Extract the (x, y) coordinate from the center of the cell holding the provided text.  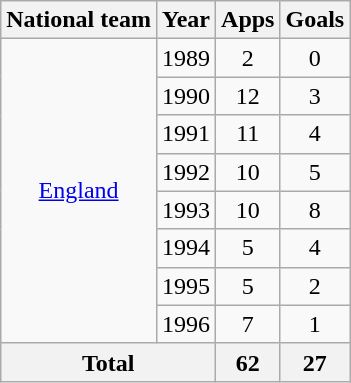
Year (186, 20)
62 (248, 362)
11 (248, 134)
National team (79, 20)
Apps (248, 20)
Goals (315, 20)
8 (315, 210)
0 (315, 58)
1991 (186, 134)
12 (248, 96)
Total (108, 362)
1993 (186, 210)
England (79, 191)
27 (315, 362)
1992 (186, 172)
1994 (186, 248)
1989 (186, 58)
3 (315, 96)
1996 (186, 324)
1 (315, 324)
1990 (186, 96)
7 (248, 324)
1995 (186, 286)
